Output the (X, Y) coordinate of the center of the cell containing the given text.  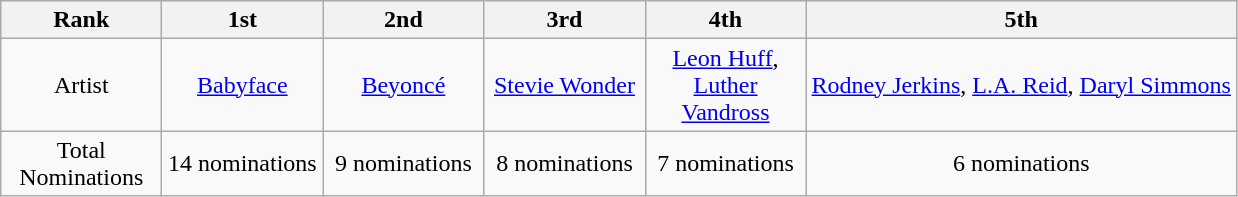
Rank (82, 20)
5th (1021, 20)
Artist (82, 85)
Total Nominations (82, 164)
8 nominations (564, 164)
Babyface (242, 85)
6 nominations (1021, 164)
3rd (564, 20)
Stevie Wonder (564, 85)
1st (242, 20)
Rodney Jerkins, L.A. Reid, Daryl Simmons (1021, 85)
Beyoncé (404, 85)
9 nominations (404, 164)
7 nominations (726, 164)
2nd (404, 20)
Leon Huff, Luther Vandross (726, 85)
4th (726, 20)
14 nominations (242, 164)
